Capture the cell that displays the provided text and extract its [x, y] central coordinate. 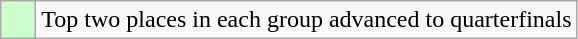
Top two places in each group advanced to quarterfinals [306, 20]
